Pinpoint the cell where the given text exists, returning its (x, y) midpoint coordinate. 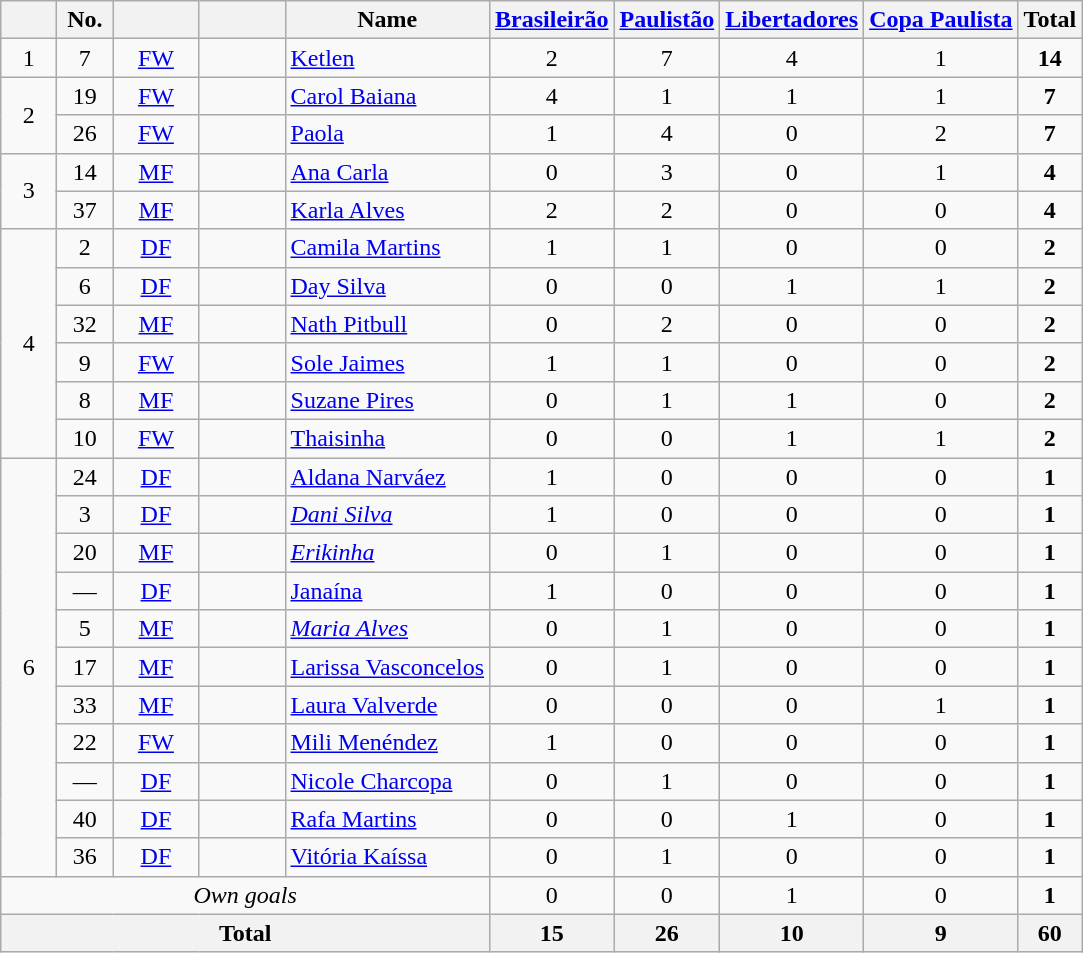
Vitória Kaíssa (388, 857)
Own goals (246, 895)
60 (1050, 933)
Aldana Narváez (388, 477)
Ana Carla (388, 172)
24 (85, 477)
20 (85, 553)
Name (388, 20)
Libertadores (792, 20)
Copa Paulista (941, 20)
Janaína (388, 591)
Larissa Vasconcelos (388, 667)
32 (85, 324)
No. (85, 20)
22 (85, 743)
Laura Valverde (388, 705)
5 (85, 629)
Nicole Charcopa (388, 781)
37 (85, 210)
Ketlen (388, 58)
Karla Alves (388, 210)
Camila Martins (388, 248)
Paulistão (667, 20)
Carol Baiana (388, 96)
Maria Alves (388, 629)
Dani Silva (388, 515)
33 (85, 705)
Paola (388, 134)
Brasileirão (552, 20)
Rafa Martins (388, 819)
Nath Pitbull (388, 324)
Suzane Pires (388, 400)
Sole Jaimes (388, 362)
Thaisinha (388, 438)
36 (85, 857)
Mili Menéndez (388, 743)
8 (85, 400)
17 (85, 667)
40 (85, 819)
Day Silva (388, 286)
Erikinha (388, 553)
19 (85, 96)
15 (552, 933)
